From the cell containing the given text, extract its center point as (X, Y) coordinate. 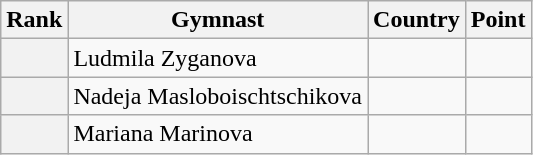
Rank (34, 20)
Gymnast (218, 20)
Mariana Marinova (218, 134)
Country (417, 20)
Point (498, 20)
Ludmila Zyganova (218, 58)
Nadeja Masloboischtschikova (218, 96)
